Capture the cell that displays the provided text and extract its [X, Y] central coordinate. 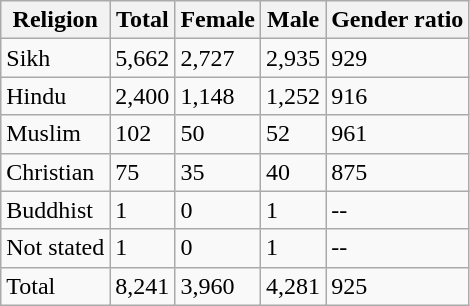
Christian [56, 172]
5,662 [142, 58]
52 [294, 134]
Male [294, 20]
2,400 [142, 96]
Female [218, 20]
875 [398, 172]
Muslim [56, 134]
Hindu [56, 96]
75 [142, 172]
Gender ratio [398, 20]
2,935 [294, 58]
1,148 [218, 96]
Sikh [56, 58]
925 [398, 286]
40 [294, 172]
50 [218, 134]
Buddhist [56, 210]
Not stated [56, 248]
1,252 [294, 96]
102 [142, 134]
4,281 [294, 286]
916 [398, 96]
961 [398, 134]
Religion [56, 20]
8,241 [142, 286]
2,727 [218, 58]
929 [398, 58]
3,960 [218, 286]
35 [218, 172]
